Search for the cell housing the specified text and yield its [x, y] center coordinate. 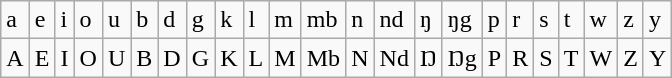
G [200, 58]
I [64, 58]
r [520, 20]
N [360, 58]
B [144, 58]
Nd [394, 58]
u [116, 20]
Z [631, 58]
Y [657, 58]
Mb [323, 58]
m [285, 20]
O [88, 58]
e [42, 20]
Ŋ [428, 58]
T [571, 58]
g [200, 20]
ŋ [428, 20]
P [494, 58]
o [88, 20]
d [172, 20]
a [15, 20]
L [256, 58]
K [229, 58]
Ŋg [462, 58]
s [546, 20]
U [116, 58]
A [15, 58]
W [601, 58]
ŋg [462, 20]
R [520, 58]
nd [394, 20]
i [64, 20]
S [546, 58]
w [601, 20]
n [360, 20]
y [657, 20]
t [571, 20]
E [42, 58]
k [229, 20]
M [285, 58]
z [631, 20]
l [256, 20]
b [144, 20]
mb [323, 20]
p [494, 20]
D [172, 58]
